Search for the cell housing the specified text and yield its [x, y] center coordinate. 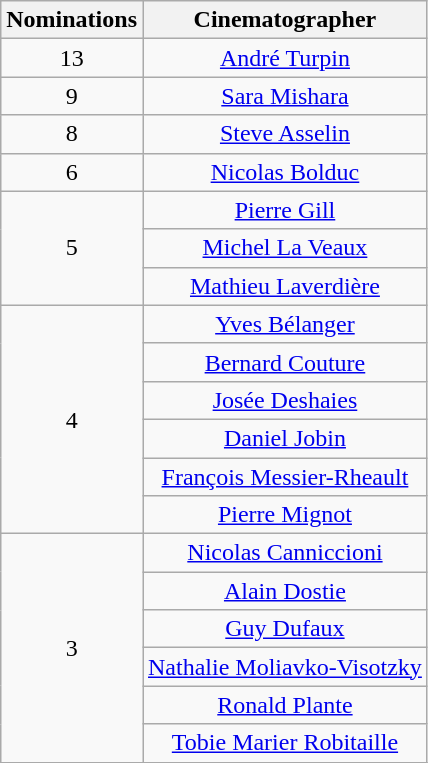
Josée Deshaies [284, 400]
Bernard Couture [284, 362]
Nominations [72, 20]
4 [72, 419]
Guy Dufaux [284, 629]
Nicolas Canniccioni [284, 553]
François Messier-Rheault [284, 477]
Steve Asselin [284, 134]
Yves Bélanger [284, 324]
Pierre Gill [284, 210]
5 [72, 248]
Alain Dostie [284, 591]
Ronald Plante [284, 705]
Tobie Marier Robitaille [284, 743]
André Turpin [284, 58]
9 [72, 96]
Nicolas Bolduc [284, 172]
Mathieu Laverdière [284, 286]
13 [72, 58]
Daniel Jobin [284, 438]
Pierre Mignot [284, 515]
Cinematographer [284, 20]
Nathalie Moliavko-Visotzky [284, 667]
8 [72, 134]
6 [72, 172]
Michel La Veaux [284, 248]
3 [72, 648]
Sara Mishara [284, 96]
